Detect which cell encompasses the target text, then output its [x, y] center coordinate. 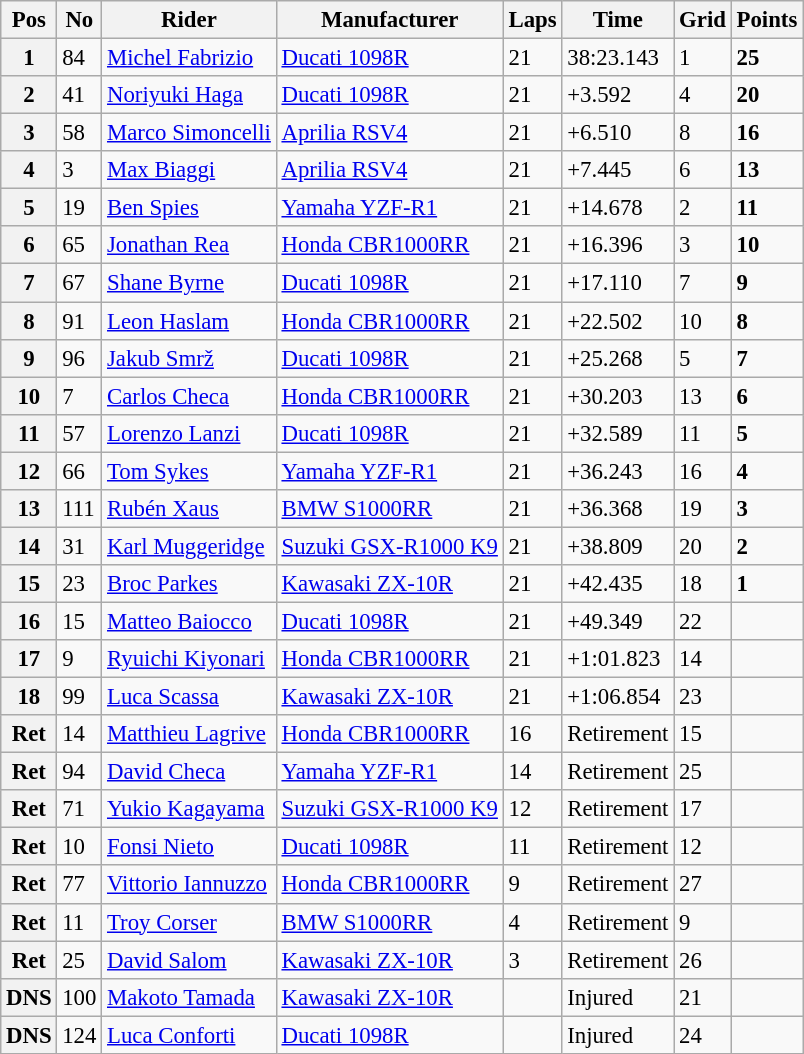
+32.589 [618, 433]
+1:01.823 [618, 659]
+14.678 [618, 208]
+17.110 [618, 283]
65 [80, 245]
96 [80, 358]
41 [80, 95]
67 [80, 283]
27 [702, 885]
Broc Parkes [189, 584]
Makoto Tamada [189, 997]
David Checa [189, 772]
+25.268 [618, 358]
Jonathan Rea [189, 245]
26 [702, 960]
66 [80, 471]
Carlos Checa [189, 396]
Max Biaggi [189, 170]
+6.510 [618, 133]
71 [80, 809]
124 [80, 1035]
111 [80, 509]
Matthieu Lagrive [189, 734]
31 [80, 546]
Troy Corser [189, 922]
Points [766, 20]
Marco Simoncelli [189, 133]
Manufacturer [390, 20]
+49.349 [618, 621]
22 [702, 621]
91 [80, 321]
Matteo Baiocco [189, 621]
94 [80, 772]
57 [80, 433]
Ben Spies [189, 208]
+16.396 [618, 245]
Tom Sykes [189, 471]
24 [702, 1035]
100 [80, 997]
Vittorio Iannuzzo [189, 885]
+7.445 [618, 170]
Rubén Xaus [189, 509]
Rider [189, 20]
+42.435 [618, 584]
Noriyuki Haga [189, 95]
Fonsi Nieto [189, 847]
99 [80, 697]
+3.592 [618, 95]
77 [80, 885]
David Salom [189, 960]
Luca Conforti [189, 1035]
Shane Byrne [189, 283]
58 [80, 133]
84 [80, 58]
+22.502 [618, 321]
Grid [702, 20]
+38.809 [618, 546]
+30.203 [618, 396]
+36.368 [618, 509]
Michel Fabrizio [189, 58]
Leon Haslam [189, 321]
Yukio Kagayama [189, 809]
Pos [29, 20]
Time [618, 20]
Laps [532, 20]
+1:06.854 [618, 697]
Ryuichi Kiyonari [189, 659]
Lorenzo Lanzi [189, 433]
38:23.143 [618, 58]
Jakub Smrž [189, 358]
+36.243 [618, 471]
Luca Scassa [189, 697]
No [80, 20]
Karl Muggeridge [189, 546]
